For the text-containing cell, return its midpoint in (x, y) coordinate format. 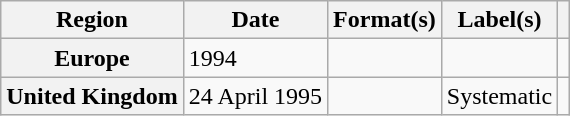
Systematic (499, 96)
Europe (92, 58)
Format(s) (385, 20)
United Kingdom (92, 96)
Label(s) (499, 20)
Region (92, 20)
Date (255, 20)
24 April 1995 (255, 96)
1994 (255, 58)
